For the text-containing cell, return its midpoint in (X, Y) coordinate format. 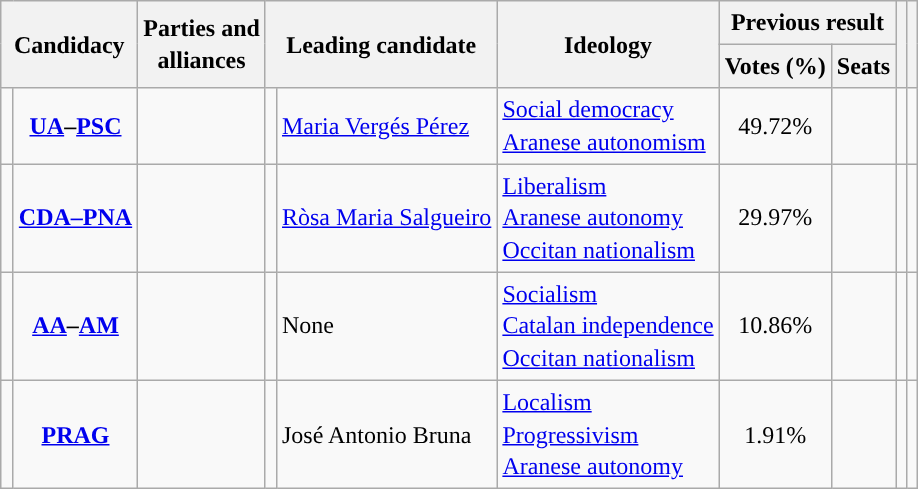
CDA–PNA (75, 218)
UA–PSC (75, 126)
Votes (%) (775, 66)
10.86% (775, 326)
AA–AM (75, 326)
LiberalismAranese autonomyOccitan nationalism (608, 218)
49.72% (775, 126)
SocialismCatalan independenceOccitan nationalism (608, 326)
Previous result (808, 22)
Leading candidate (380, 44)
Social democracyAranese autonomism (608, 126)
Ideology (608, 44)
Ròsa Maria Salgueiro (386, 218)
29.97% (775, 218)
Parties andalliances (202, 44)
1.91% (775, 434)
PRAG (75, 434)
Seats (863, 66)
LocalismProgressivismAranese autonomy (608, 434)
José Antonio Bruna (386, 434)
Candidacy (70, 44)
None (386, 326)
Maria Vergés Pérez (386, 126)
